Return the [X, Y] coordinate for the center point of the cell that contains the specified text.  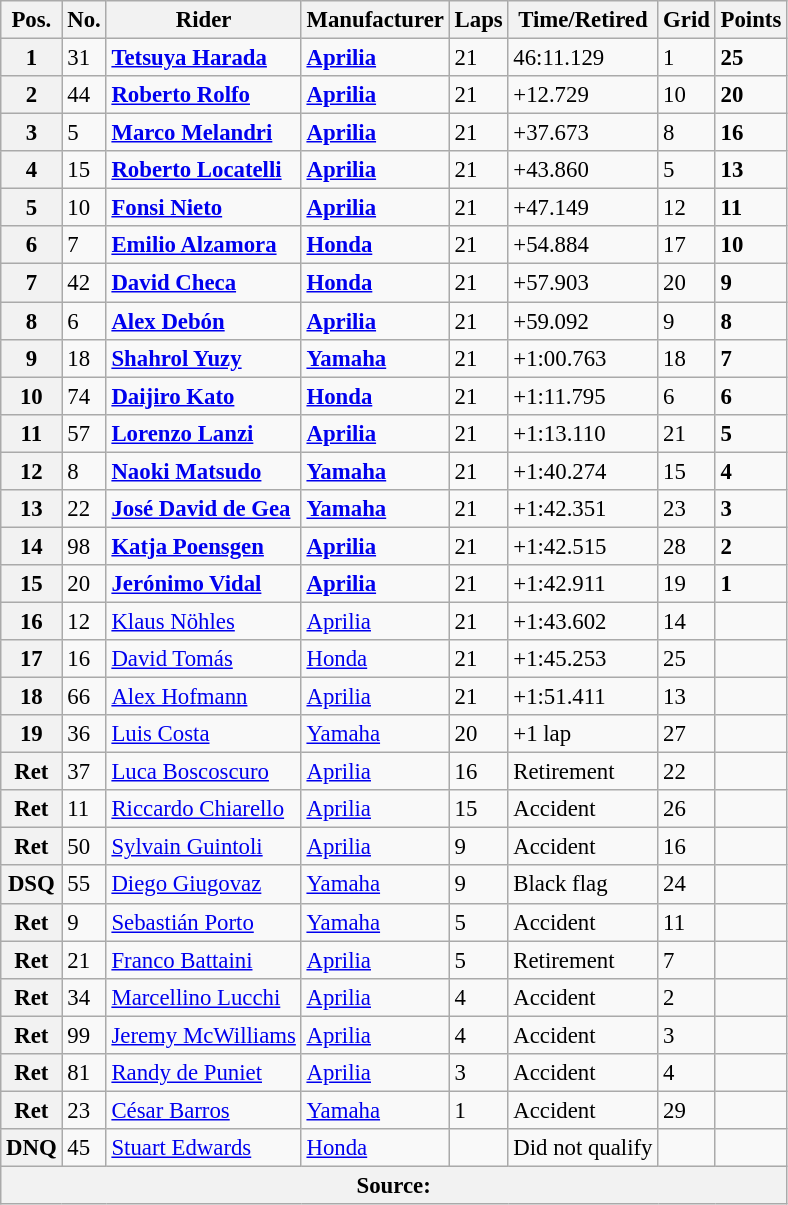
28 [686, 546]
Tetsuya Harada [204, 58]
Randy de Puniet [204, 1073]
+1:13.110 [583, 433]
Roberto Locatelli [204, 170]
Source: [394, 1185]
Rider [204, 20]
Stuart Edwards [204, 1148]
Emilio Alzamora [204, 245]
45 [84, 1148]
+1 lap [583, 734]
David Tomás [204, 659]
Sebastián Porto [204, 922]
Klaus Nöhles [204, 621]
29 [686, 1110]
DSQ [32, 885]
+59.092 [583, 321]
24 [686, 885]
46:11.129 [583, 58]
+12.729 [583, 95]
99 [84, 1035]
Luca Boscoscuro [204, 772]
+1:51.411 [583, 697]
Marcellino Lucchi [204, 997]
+47.149 [583, 208]
31 [84, 58]
+1:45.253 [583, 659]
Diego Giugovaz [204, 885]
Did not qualify [583, 1148]
DNQ [32, 1148]
Grid [686, 20]
+1:11.795 [583, 396]
+1:40.274 [583, 471]
Sylvain Guintoli [204, 847]
Roberto Rolfo [204, 95]
+1:43.602 [583, 621]
Riccardo Chiarello [204, 809]
81 [84, 1073]
César Barros [204, 1110]
No. [84, 20]
36 [84, 734]
+1:42.911 [583, 584]
37 [84, 772]
Katja Poensgen [204, 546]
Luis Costa [204, 734]
Jeremy McWilliams [204, 1035]
44 [84, 95]
Shahrol Yuzy [204, 358]
Manufacturer [375, 20]
42 [84, 283]
50 [84, 847]
+43.860 [583, 170]
66 [84, 697]
Franco Battaini [204, 960]
74 [84, 396]
55 [84, 885]
José David de Gea [204, 509]
+1:00.763 [583, 358]
+1:42.351 [583, 509]
Alex Debón [204, 321]
David Checa [204, 283]
27 [686, 734]
+57.903 [583, 283]
98 [84, 546]
Pos. [32, 20]
Laps [478, 20]
34 [84, 997]
Lorenzo Lanzi [204, 433]
Time/Retired [583, 20]
Jerónimo Vidal [204, 584]
Alex Hofmann [204, 697]
Fonsi Nieto [204, 208]
Naoki Matsudo [204, 471]
Marco Melandri [204, 133]
Black flag [583, 885]
+37.673 [583, 133]
+54.884 [583, 245]
Daijiro Kato [204, 396]
57 [84, 433]
+1:42.515 [583, 546]
26 [686, 809]
Points [750, 20]
